Identify which cell holds the provided text, then report its [x, y] central coordinate. 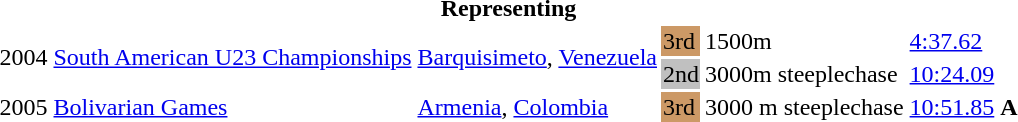
3000m steeplechase [804, 74]
Armenia, Colombia [538, 107]
Bolivarian Games [232, 107]
2nd [680, 74]
3000 m steeplechase [804, 107]
Barquisimeto, Venezuela [538, 58]
South American U23 Championships [232, 58]
1500m [804, 41]
